Extract the [X, Y] coordinate from the center of the cell holding the provided text.  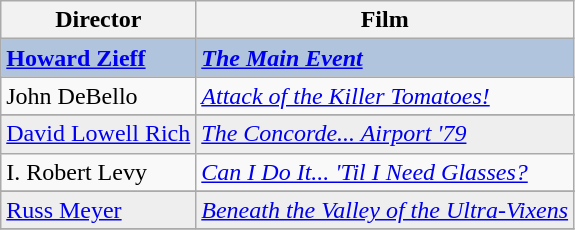
I. Robert Levy [98, 172]
Howard Zieff [98, 58]
Director [98, 20]
The Concorde... Airport '79 [385, 134]
Film [385, 20]
Russ Meyer [98, 210]
Attack of the Killer Tomatoes! [385, 96]
Beneath the Valley of the Ultra-Vixens [385, 210]
Can I Do It... 'Til I Need Glasses? [385, 172]
David Lowell Rich [98, 134]
The Main Event [385, 58]
John DeBello [98, 96]
